Scan for the cell matching the given text and deliver its [x, y] coordinate at center. 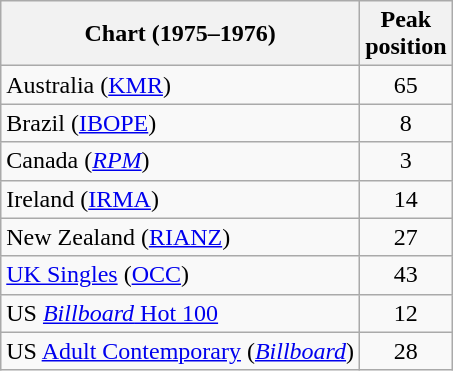
New Zealand (RIANZ) [180, 237]
65 [406, 85]
Peakposition [406, 34]
43 [406, 275]
Chart (1975–1976) [180, 34]
8 [406, 123]
12 [406, 313]
Australia (KMR) [180, 85]
UK Singles (OCC) [180, 275]
Brazil (IBOPE) [180, 123]
US Adult Contemporary (Billboard) [180, 351]
Ireland (IRMA) [180, 199]
3 [406, 161]
Canada (RPM) [180, 161]
14 [406, 199]
27 [406, 237]
28 [406, 351]
US Billboard Hot 100 [180, 313]
